Scan for the cell matching the given text and deliver its (X, Y) coordinate at center. 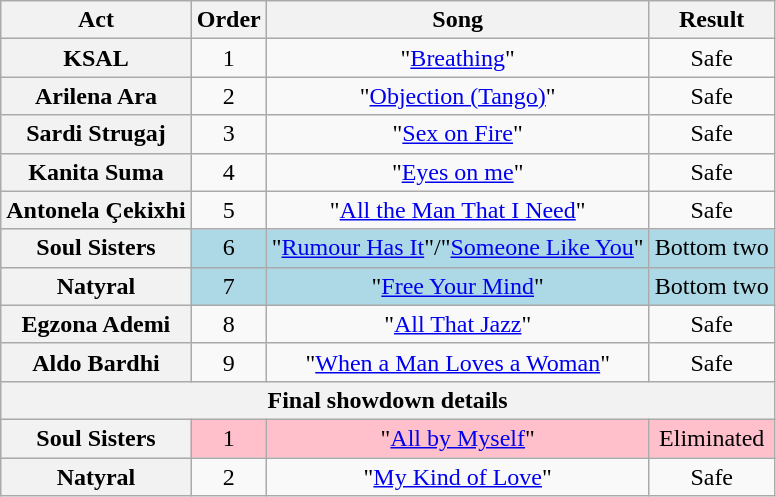
7 (228, 286)
"All That Jazz" (458, 324)
"Sex on Fire" (458, 134)
Act (96, 20)
"My Kind of Love" (458, 477)
"All the Man That I Need" (458, 210)
Song (458, 20)
"When a Man Loves a Woman" (458, 362)
Aldo Bardhi (96, 362)
Antonela Çekixhi (96, 210)
KSAL (96, 58)
"Eyes on me" (458, 172)
"Objection (Tango)" (458, 96)
"Free Your Mind" (458, 286)
Egzona Ademi (96, 324)
9 (228, 362)
"Rumour Has It"/"Someone Like You" (458, 248)
4 (228, 172)
Final showdown details (388, 400)
Arilena Ara (96, 96)
Kanita Suma (96, 172)
Eliminated (712, 438)
6 (228, 248)
Order (228, 20)
"Breathing" (458, 58)
Sardi Strugaj (96, 134)
8 (228, 324)
"All by Myself" (458, 438)
5 (228, 210)
3 (228, 134)
Result (712, 20)
